Return [x, y] of the center of cell containing provided text 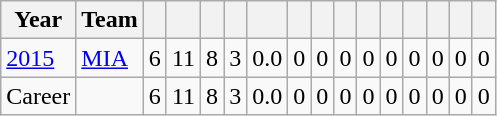
Career [38, 96]
Team [110, 20]
Year [38, 20]
MIA [110, 58]
2015 [38, 58]
